Detect which cell encompasses the target text, then output its (X, Y) center coordinate. 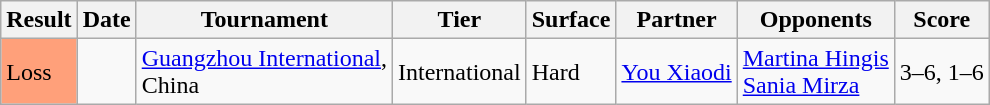
Score (942, 20)
Tournament (264, 20)
Tier (460, 20)
Opponents (816, 20)
Martina Hingis Sania Mirza (816, 72)
You Xiaodi (676, 72)
International (460, 72)
Guangzhou International,China (264, 72)
Loss (39, 72)
Partner (676, 20)
3–6, 1–6 (942, 72)
Hard (571, 72)
Surface (571, 20)
Result (39, 20)
Date (106, 20)
